Detect which cell encompasses the target text, then output its [x, y] center coordinate. 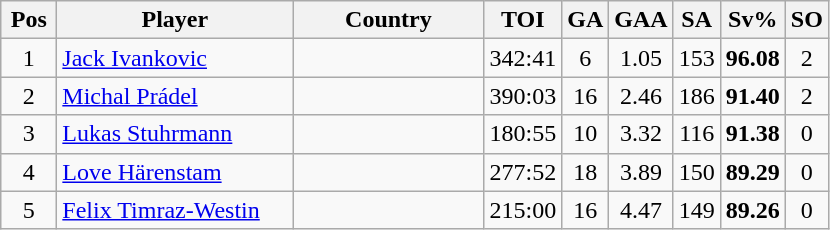
342:41 [523, 58]
186 [696, 96]
Jack Ivankovic [175, 58]
390:03 [523, 96]
Sv% [752, 20]
SO [806, 20]
277:52 [523, 172]
TOI [523, 20]
GA [586, 20]
180:55 [523, 134]
4.47 [641, 210]
Michal Prádel [175, 96]
Felix Timraz-Westin [175, 210]
1 [29, 58]
153 [696, 58]
89.29 [752, 172]
3 [29, 134]
96.08 [752, 58]
Player [175, 20]
4 [29, 172]
91.38 [752, 134]
2.46 [641, 96]
3.89 [641, 172]
5 [29, 210]
SA [696, 20]
91.40 [752, 96]
18 [586, 172]
10 [586, 134]
Love Härenstam [175, 172]
GAA [641, 20]
Pos [29, 20]
150 [696, 172]
116 [696, 134]
149 [696, 210]
Lukas Stuhrmann [175, 134]
89.26 [752, 210]
1.05 [641, 58]
6 [586, 58]
Country [388, 20]
3.32 [641, 134]
215:00 [523, 210]
